Extract the (x, y) coordinate from the center of the cell holding the provided text.  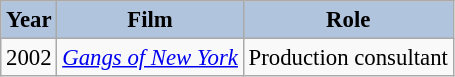
Year (29, 20)
Role (348, 20)
Film (150, 20)
Production consultant (348, 58)
Gangs of New York (150, 58)
2002 (29, 58)
